Locate the cell with the specified text and output its [x, y] center coordinate. 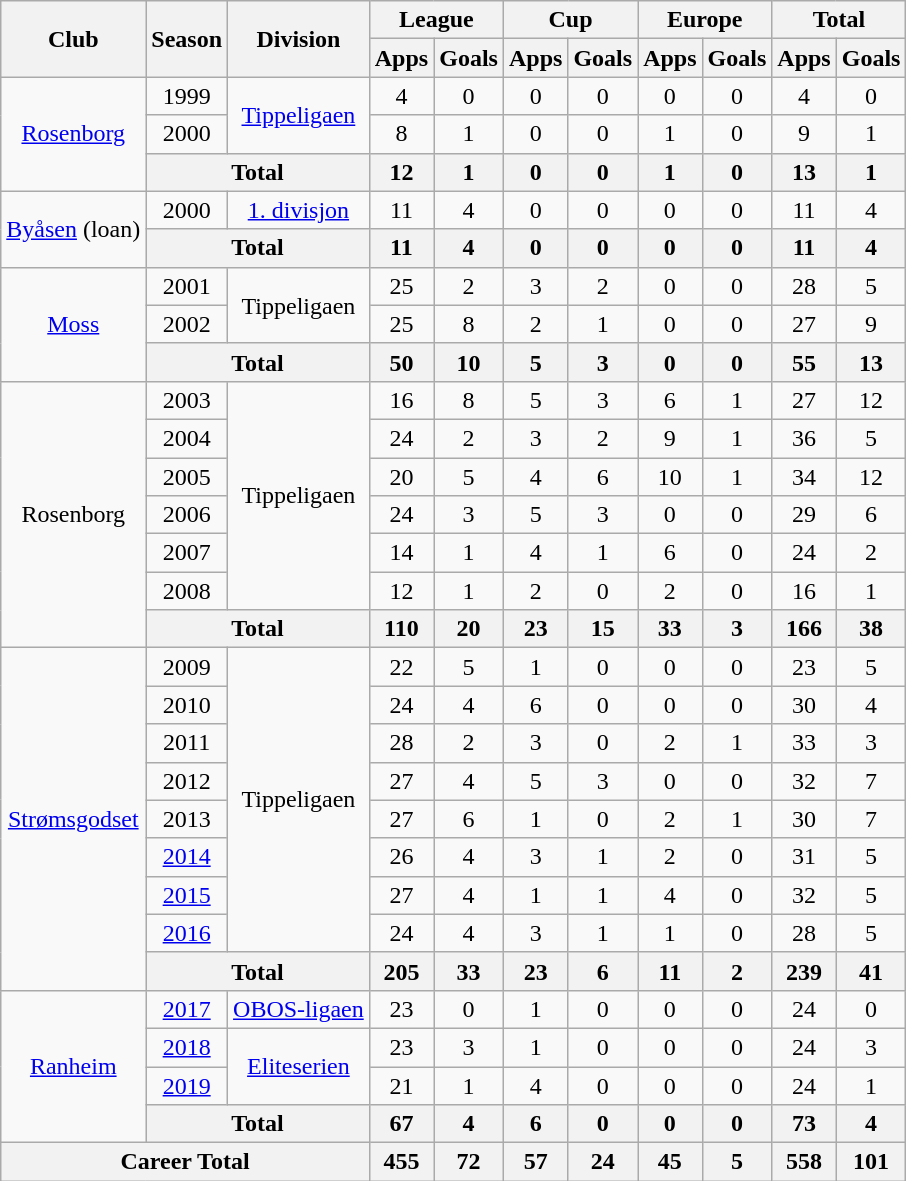
2004 [187, 438]
Eliteserien [299, 1066]
League [436, 20]
Byåsen (loan) [74, 229]
73 [804, 1124]
Europe [705, 20]
Ranheim [74, 1066]
15 [603, 629]
38 [871, 629]
OBOS-ligaen [299, 1009]
2010 [187, 705]
2007 [187, 553]
55 [804, 362]
2009 [187, 667]
2001 [187, 286]
2013 [187, 819]
2005 [187, 477]
2006 [187, 515]
67 [401, 1124]
29 [804, 515]
Club [74, 39]
36 [804, 438]
2002 [187, 324]
21 [401, 1085]
2008 [187, 591]
Season [187, 39]
101 [871, 1162]
45 [670, 1162]
57 [535, 1162]
Division [299, 39]
31 [804, 857]
2014 [187, 857]
50 [401, 362]
239 [804, 971]
2012 [187, 781]
34 [804, 477]
455 [401, 1162]
166 [804, 629]
205 [401, 971]
72 [469, 1162]
2003 [187, 400]
1. divisjon [299, 210]
2018 [187, 1047]
14 [401, 553]
Cup [570, 20]
2016 [187, 933]
26 [401, 857]
22 [401, 667]
558 [804, 1162]
110 [401, 629]
41 [871, 971]
2019 [187, 1085]
2015 [187, 895]
2017 [187, 1009]
Moss [74, 324]
Career Total [186, 1162]
1999 [187, 96]
2011 [187, 743]
Strømsgodset [74, 820]
